Determine the (X, Y) coordinate at the center of the cell enclosing the given text.  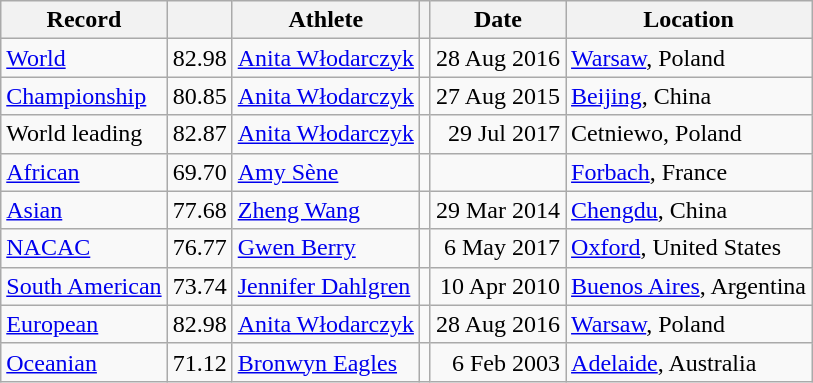
29 Jul 2017 (498, 134)
82.87 (200, 134)
73.74 (200, 286)
27 Aug 2015 (498, 96)
69.70 (200, 172)
Oxford, United States (689, 248)
Location (689, 20)
Asian (84, 210)
World (84, 58)
29 Mar 2014 (498, 210)
South American (84, 286)
80.85 (200, 96)
NACAC (84, 248)
Record (84, 20)
Athlete (326, 20)
Gwen Berry (326, 248)
Amy Sène (326, 172)
Cetniewo, Poland (689, 134)
Date (498, 20)
6 May 2017 (498, 248)
77.68 (200, 210)
6 Feb 2003 (498, 362)
World leading (84, 134)
Buenos Aires, Argentina (689, 286)
African (84, 172)
European (84, 324)
71.12 (200, 362)
Bronwyn Eagles (326, 362)
Chengdu, China (689, 210)
Adelaide, Australia (689, 362)
Championship (84, 96)
Zheng Wang (326, 210)
Oceanian (84, 362)
10 Apr 2010 (498, 286)
76.77 (200, 248)
Jennifer Dahlgren (326, 286)
Beijing, China (689, 96)
Forbach, France (689, 172)
